Detect which cell encompasses the target text, then output its [x, y] center coordinate. 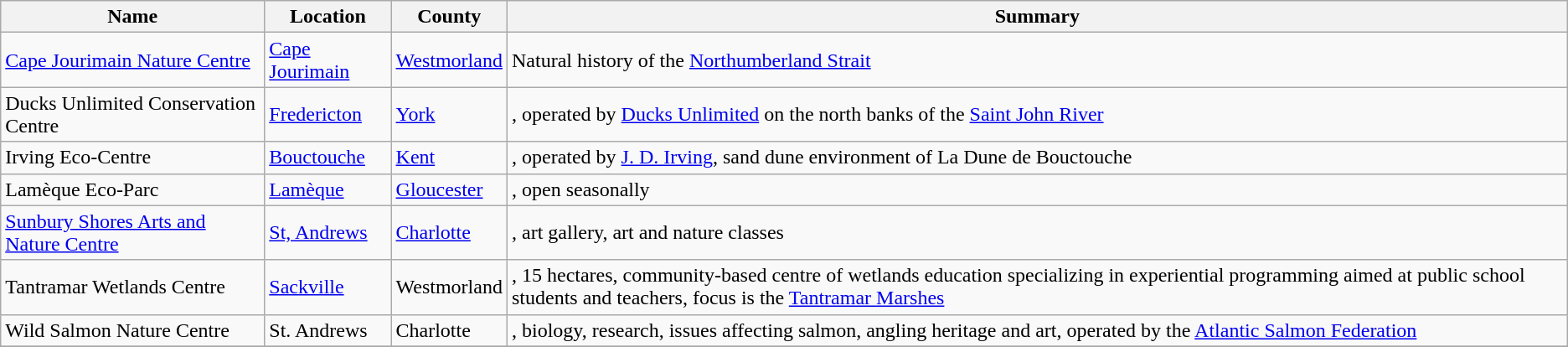
Cape Jourimain [328, 60]
York [449, 114]
Sackville [328, 287]
, operated by J. D. Irving, sand dune environment of La Dune de Bouctouche [1037, 158]
Kent [449, 158]
Lamèque Eco-Parc [132, 189]
Cape Jourimain Nature Centre [132, 60]
Irving Eco-Centre [132, 158]
Name [132, 17]
Sunbury Shores Arts and Nature Centre [132, 233]
Natural history of the Northumberland Strait [1037, 60]
, open seasonally [1037, 189]
, art gallery, art and nature classes [1037, 233]
Ducks Unlimited Conservation Centre [132, 114]
Tantramar Wetlands Centre [132, 287]
Gloucester [449, 189]
, biology, research, issues affecting salmon, angling heritage and art, operated by the Atlantic Salmon Federation [1037, 330]
Fredericton [328, 114]
Summary [1037, 17]
Bouctouche [328, 158]
Lamèque [328, 189]
County [449, 17]
, operated by Ducks Unlimited on the north banks of the Saint John River [1037, 114]
St. Andrews [328, 330]
Wild Salmon Nature Centre [132, 330]
Location [328, 17]
St, Andrews [328, 233]
